Output the (x, y) coordinate of the center of the cell containing the given text.  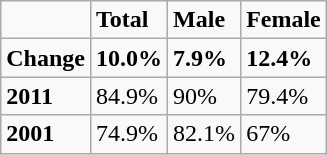
84.9% (128, 96)
Total (128, 20)
Male (204, 20)
10.0% (128, 58)
2001 (46, 134)
90% (204, 96)
82.1% (204, 134)
Female (284, 20)
67% (284, 134)
2011 (46, 96)
12.4% (284, 58)
Change (46, 58)
79.4% (284, 96)
7.9% (204, 58)
74.9% (128, 134)
